Return [X, Y] of the center of cell containing provided text 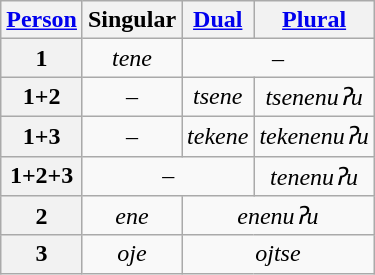
2 [42, 216]
Dual [218, 20]
Singular [132, 20]
Person [42, 20]
1+3 [42, 136]
Plural [314, 20]
tenenuʔu [314, 176]
tekenenuʔu [314, 136]
1+2+3 [42, 176]
tsene [218, 97]
1+2 [42, 97]
tene [132, 58]
ojtse [278, 254]
oje [132, 254]
3 [42, 254]
1 [42, 58]
tsenenuʔu [314, 97]
tekene [218, 136]
enenuʔu [278, 216]
ene [132, 216]
